Return (X, Y) of the center of cell containing provided text 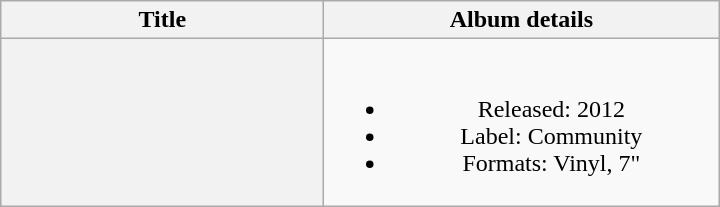
Album details (522, 20)
Title (162, 20)
Released: 2012Label: CommunityFormats: Vinyl, 7" (522, 122)
